Return the [X, Y] coordinate for the center point of the cell that contains the specified text.  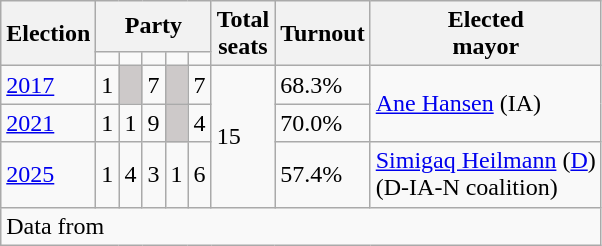
Data from [302, 226]
3 [154, 174]
Simigaq Heilmann (D) (D-IA-N coalition) [486, 174]
Turnout [323, 34]
Electedmayor [486, 34]
2025 [48, 174]
9 [154, 123]
57.4% [323, 174]
Totalseats [243, 34]
6 [200, 174]
2017 [48, 85]
Party [154, 26]
15 [243, 136]
Election [48, 34]
2021 [48, 123]
Ane Hansen (IA) [486, 104]
68.3% [323, 85]
70.0% [323, 123]
